Find where the given text appears and provide that cell's center as [X, Y] coordinate. 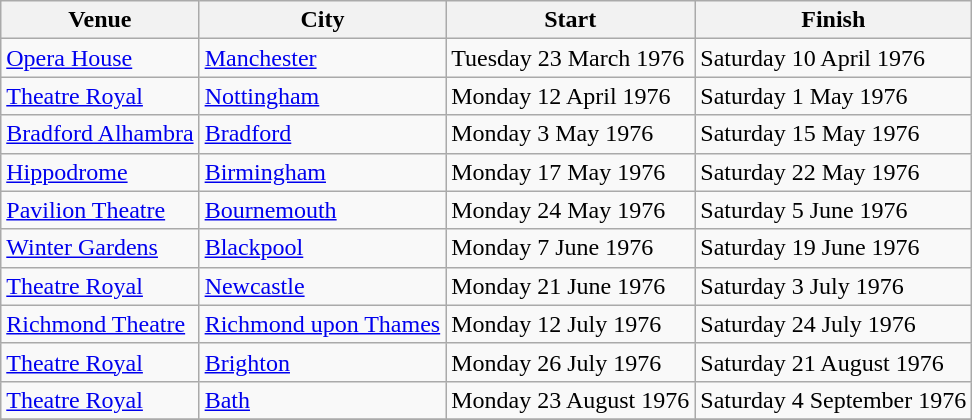
Saturday 15 May 1976 [834, 134]
Monday 21 June 1976 [570, 286]
Monday 12 April 1976 [570, 96]
Saturday 10 April 1976 [834, 58]
Saturday 4 September 1976 [834, 400]
Saturday 3 July 1976 [834, 286]
Saturday 5 June 1976 [834, 210]
Monday 12 July 1976 [570, 324]
Blackpool [322, 248]
Monday 23 August 1976 [570, 400]
Tuesday 23 March 1976 [570, 58]
Saturday 21 August 1976 [834, 362]
Monday 24 May 1976 [570, 210]
Richmond upon Thames [322, 324]
Saturday 19 June 1976 [834, 248]
Bath [322, 400]
City [322, 20]
Birmingham [322, 172]
Saturday 24 July 1976 [834, 324]
Monday 3 May 1976 [570, 134]
Start [570, 20]
Opera House [100, 58]
Nottingham [322, 96]
Richmond Theatre [100, 324]
Pavilion Theatre [100, 210]
Venue [100, 20]
Brighton [322, 362]
Monday 26 July 1976 [570, 362]
Manchester [322, 58]
Bradford [322, 134]
Hippodrome [100, 172]
Monday 17 May 1976 [570, 172]
Monday 7 June 1976 [570, 248]
Winter Gardens [100, 248]
Saturday 22 May 1976 [834, 172]
Newcastle [322, 286]
Saturday 1 May 1976 [834, 96]
Finish [834, 20]
Bournemouth [322, 210]
Bradford Alhambra [100, 134]
